Detect which cell encompasses the target text, then output its (x, y) center coordinate. 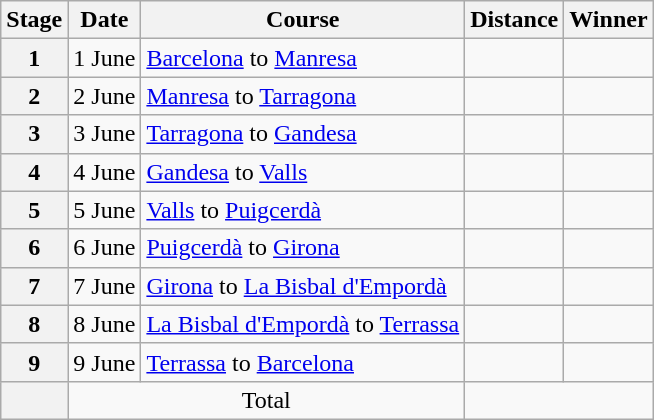
Barcelona to Manresa (303, 58)
3 June (104, 134)
1 June (104, 58)
Distance (514, 20)
1 (34, 58)
6 June (104, 248)
Tarragona to Gandesa (303, 134)
Winner (608, 20)
Valls to Puigcerdà (303, 210)
8 (34, 324)
Girona to La Bisbal d'Empordà (303, 286)
6 (34, 248)
8 June (104, 324)
7 (34, 286)
7 June (104, 286)
Stage (34, 20)
9 June (104, 362)
Course (303, 20)
5 (34, 210)
Terrassa to Barcelona (303, 362)
Manresa to Tarragona (303, 96)
4 June (104, 172)
Total (266, 400)
Puigcerdà to Girona (303, 248)
Date (104, 20)
3 (34, 134)
2 June (104, 96)
9 (34, 362)
Gandesa to Valls (303, 172)
La Bisbal d'Empordà to Terrassa (303, 324)
4 (34, 172)
2 (34, 96)
5 June (104, 210)
